Identify which cell holds the provided text, then report its (x, y) central coordinate. 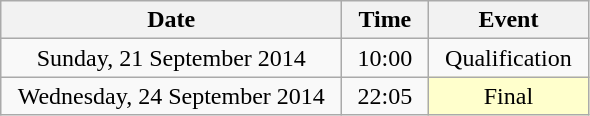
Event (508, 20)
Final (508, 96)
Sunday, 21 September 2014 (172, 58)
Time (385, 20)
22:05 (385, 96)
Date (172, 20)
Wednesday, 24 September 2014 (172, 96)
10:00 (385, 58)
Qualification (508, 58)
